For the text-containing cell, return its midpoint in (x, y) coordinate format. 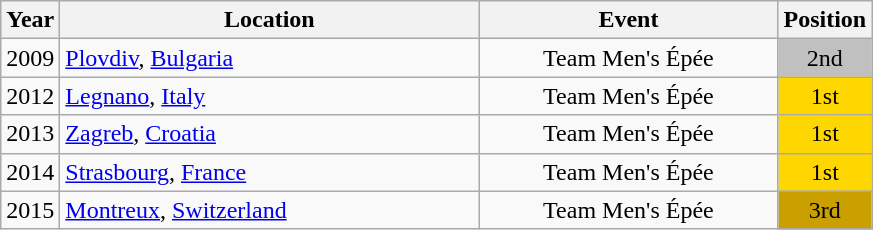
2012 (30, 96)
Zagreb, Croatia (270, 134)
Year (30, 20)
Strasbourg, France (270, 172)
Location (270, 20)
Position (825, 20)
Montreux, Switzerland (270, 210)
Legnano, Italy (270, 96)
2014 (30, 172)
Event (628, 20)
Plovdiv, Bulgaria (270, 58)
3rd (825, 210)
2nd (825, 58)
2009 (30, 58)
2013 (30, 134)
2015 (30, 210)
